Scan for the cell matching the given text and deliver its [X, Y] coordinate at center. 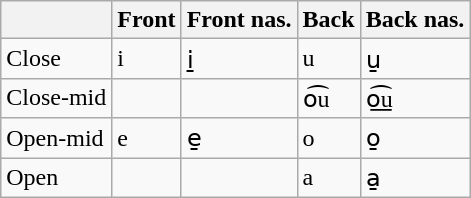
o̱ [415, 138]
a̱ [415, 178]
i̱ [239, 59]
Close [56, 59]
Close-mid [56, 98]
o͡u [328, 98]
i [146, 59]
o [328, 138]
Open [56, 178]
Back [328, 20]
Front nas. [239, 20]
Front [146, 20]
u̱ [415, 59]
e̱ [239, 138]
e [146, 138]
Open-mid [56, 138]
Back nas. [415, 20]
a [328, 178]
o͟͡u [415, 98]
u [328, 59]
